From the cell containing the given text, extract its center point as (x, y) coordinate. 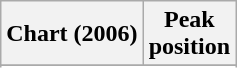
Peakposition (189, 34)
Chart (2006) (72, 34)
